Output the [x, y] coordinate of the center of the cell containing the given text.  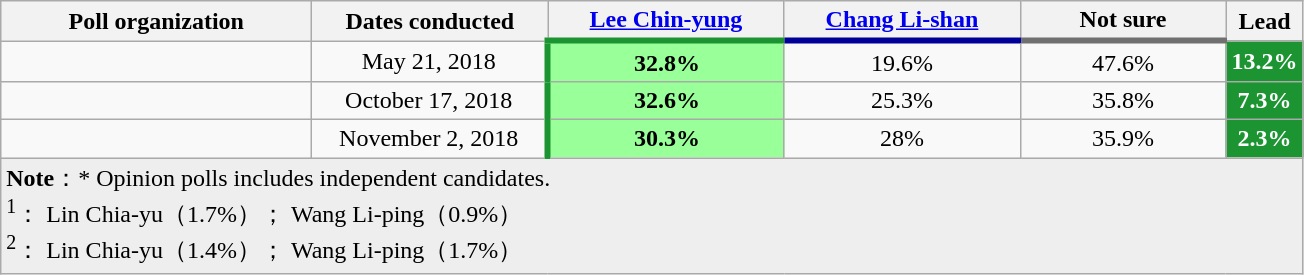
30.3% [666, 138]
Lead [1264, 21]
Lee Chin-yung [666, 21]
2.3% [1264, 138]
28% [902, 138]
Note：* Opinion polls includes independent candidates.1： Lin Chia-yu（1.7%）； Wang Li-ping（0.9%） 2： Lin Chia-yu（1.4%）； Wang Li-ping（1.7%） [652, 216]
Poll organization [156, 21]
19.6% [902, 61]
25.3% [902, 100]
November 2, 2018 [430, 138]
32.6% [666, 100]
13.2% [1264, 61]
Not sure [1123, 21]
35.9% [1123, 138]
35.8% [1123, 100]
32.8% [666, 61]
October 17, 2018 [430, 100]
7.3% [1264, 100]
Dates conducted [430, 21]
Chang Li-shan [902, 21]
47.6% [1123, 61]
May 21, 2018 [430, 61]
